Detect which cell encompasses the target text, then output its (x, y) center coordinate. 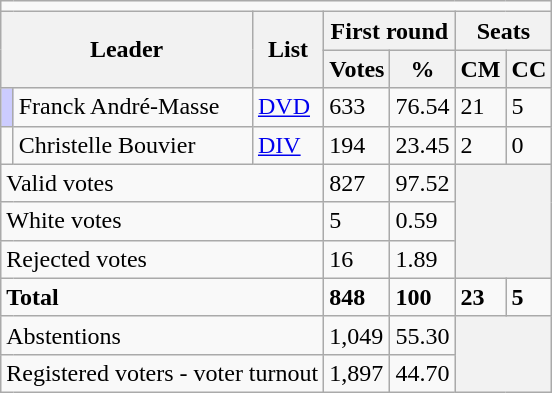
DVD (288, 107)
List (288, 50)
23 (480, 297)
Rejected votes (162, 259)
848 (357, 297)
2 (480, 145)
CC (529, 69)
44.70 (422, 373)
Valid votes (162, 183)
100 (422, 297)
Votes (357, 69)
1,897 (357, 373)
DIV (288, 145)
White votes (162, 221)
Total (162, 297)
194 (357, 145)
76.54 (422, 107)
Abstentions (162, 335)
Franck André-Masse (132, 107)
First round (390, 31)
0.59 (422, 221)
CM (480, 69)
Seats (504, 31)
Christelle Bouvier (132, 145)
827 (357, 183)
97.52 (422, 183)
Registered voters - voter turnout (162, 373)
1,049 (357, 335)
1.89 (422, 259)
Leader (127, 50)
633 (357, 107)
% (422, 69)
23.45 (422, 145)
0 (529, 145)
16 (357, 259)
55.30 (422, 335)
21 (480, 107)
